Detect which cell encompasses the target text, then output its [x, y] center coordinate. 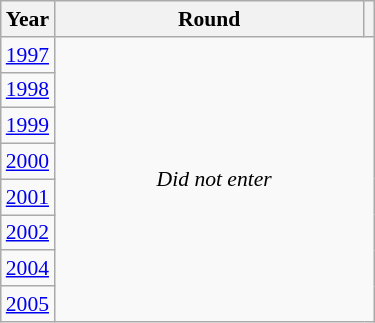
1999 [28, 126]
Round [209, 19]
1997 [28, 55]
2001 [28, 197]
2005 [28, 304]
1998 [28, 90]
Year [28, 19]
2000 [28, 162]
2004 [28, 269]
2002 [28, 233]
Did not enter [214, 180]
